Provide the [X, Y] coordinate of the cell's center where the given text is located.  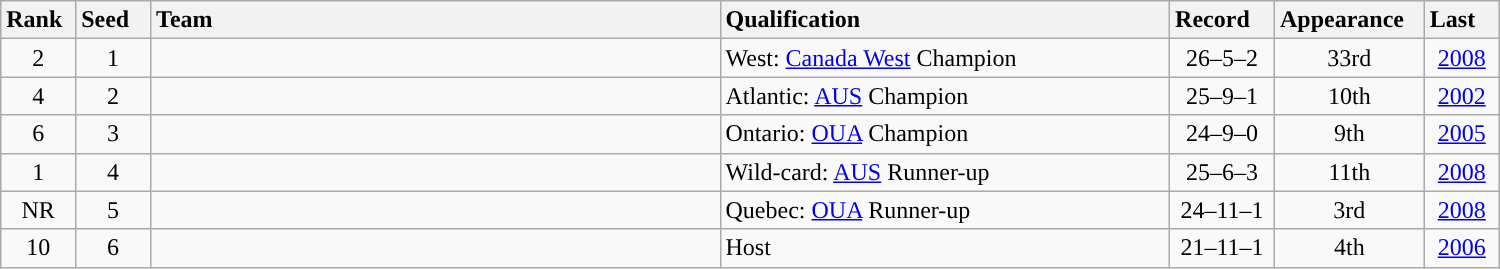
Record [1222, 20]
2005 [1462, 134]
5 [114, 210]
Atlantic: AUS Champion [945, 96]
Rank [38, 20]
4th [1349, 248]
26–5–2 [1222, 58]
2002 [1462, 96]
Last [1462, 20]
10 [38, 248]
21–11–1 [1222, 248]
Host [945, 248]
25–6–3 [1222, 172]
33rd [1349, 58]
2006 [1462, 248]
9th [1349, 134]
3 [114, 134]
25–9–1 [1222, 96]
Appearance [1349, 20]
Seed [114, 20]
Wild-card: AUS Runner-up [945, 172]
Ontario: OUA Champion [945, 134]
11th [1349, 172]
West: Canada West Champion [945, 58]
Quebec: OUA Runner-up [945, 210]
3rd [1349, 210]
24–9–0 [1222, 134]
Team [436, 20]
Qualification [945, 20]
24–11–1 [1222, 210]
NR [38, 210]
10th [1349, 96]
